From the cell containing the given text, extract its center point as (X, Y) coordinate. 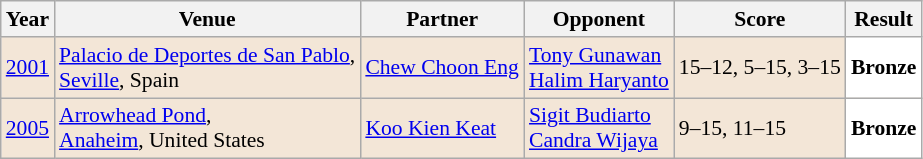
2001 (28, 68)
Arrowhead Pond,Anaheim, United States (207, 128)
Year (28, 19)
2005 (28, 128)
Venue (207, 19)
9–15, 11–15 (760, 128)
Opponent (599, 19)
Sigit Budiarto Candra Wijaya (599, 128)
Result (884, 19)
15–12, 5–15, 3–15 (760, 68)
Chew Choon Eng (442, 68)
Tony Gunawan Halim Haryanto (599, 68)
Partner (442, 19)
Score (760, 19)
Palacio de Deportes de San Pablo,Seville, Spain (207, 68)
Koo Kien Keat (442, 128)
